Locate the cell with the specified text and output its [X, Y] center coordinate. 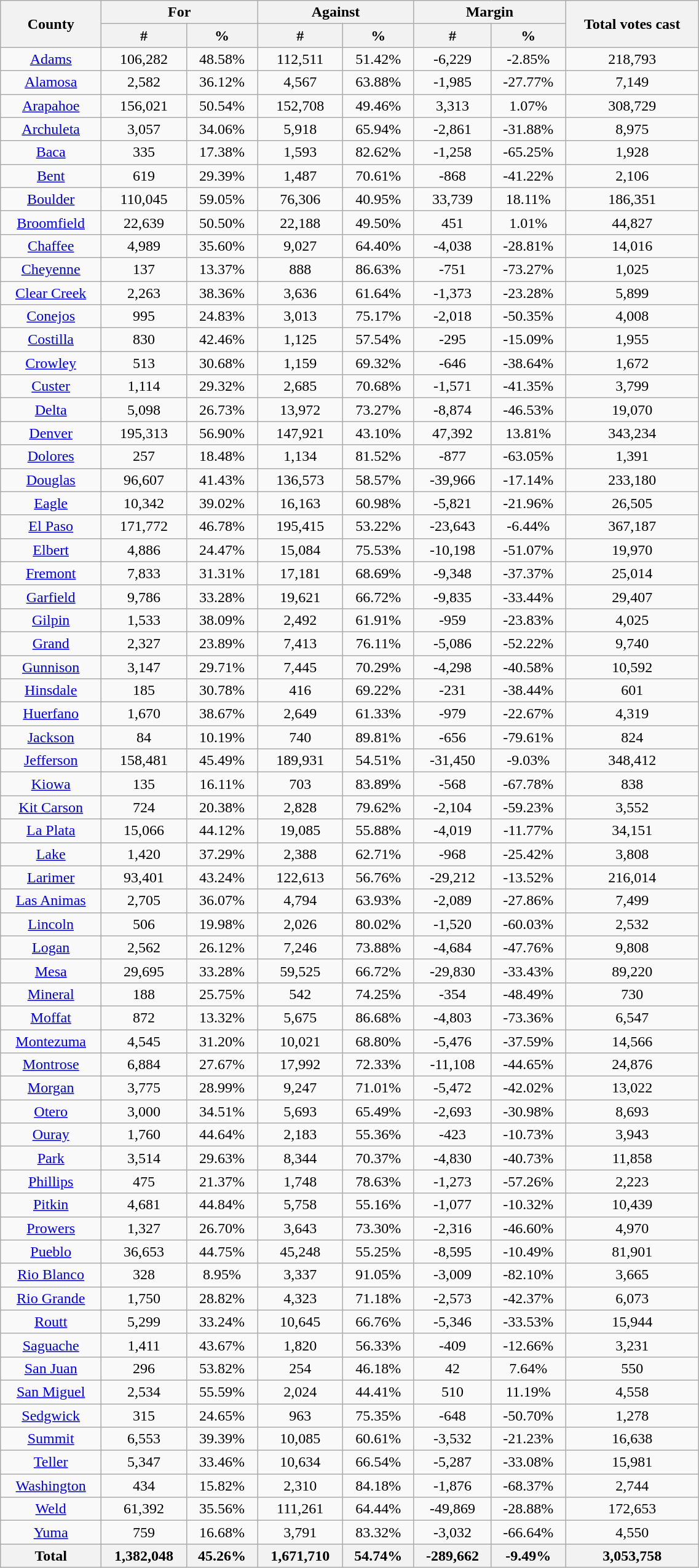
39.39% [221, 1439]
46.18% [379, 1368]
3,636 [300, 293]
60.98% [379, 503]
-3,532 [452, 1439]
2,026 [300, 924]
7,413 [300, 643]
830 [144, 340]
-4,830 [452, 1158]
-1,258 [452, 152]
3,775 [144, 1088]
Washington [51, 1486]
9,786 [144, 597]
4,545 [144, 1041]
-28.81% [529, 246]
11.19% [529, 1392]
Jefferson [51, 761]
888 [300, 269]
36,653 [144, 1252]
6,553 [144, 1439]
-33.08% [529, 1462]
34.51% [221, 1111]
601 [632, 691]
-5,472 [452, 1088]
8.95% [221, 1275]
-1,077 [452, 1205]
-646 [452, 363]
-979 [452, 714]
55.36% [379, 1135]
Park [51, 1158]
7,149 [632, 82]
24.65% [221, 1415]
-959 [452, 620]
-1,273 [452, 1182]
Costilla [51, 340]
15,066 [144, 831]
1,750 [144, 1298]
1,114 [144, 386]
147,921 [300, 433]
25.75% [221, 994]
-11,108 [452, 1065]
Margin [489, 12]
Adams [51, 59]
-4,019 [452, 831]
73.27% [379, 410]
Phillips [51, 1182]
-65.25% [529, 152]
29,407 [632, 597]
30.68% [221, 363]
Las Animas [51, 901]
78.63% [379, 1182]
1,670 [144, 714]
9,247 [300, 1088]
2,685 [300, 386]
2,534 [144, 1392]
14,566 [632, 1041]
-42.37% [529, 1298]
2,744 [632, 1486]
-31,450 [452, 761]
872 [144, 1017]
Elbert [51, 550]
14,016 [632, 246]
-21.23% [529, 1439]
-2,018 [452, 316]
186,351 [632, 199]
-10.32% [529, 1205]
4,008 [632, 316]
-3,032 [452, 1532]
-15.09% [529, 340]
Douglas [51, 480]
93,401 [144, 877]
Grand [51, 643]
61.64% [379, 293]
5,918 [300, 129]
18.48% [221, 457]
136,573 [300, 480]
55.88% [379, 831]
Baca [51, 152]
4,558 [632, 1392]
513 [144, 363]
10,439 [632, 1205]
6,884 [144, 1065]
152,708 [300, 106]
195,313 [144, 433]
57.54% [379, 340]
-37.37% [529, 573]
76.11% [379, 643]
61,392 [144, 1509]
44,827 [632, 222]
296 [144, 1368]
13,022 [632, 1088]
91.05% [379, 1275]
315 [144, 1415]
-2,316 [452, 1228]
434 [144, 1486]
Eagle [51, 503]
8,344 [300, 1158]
-5,346 [452, 1322]
-5,476 [452, 1041]
96,607 [144, 480]
506 [144, 924]
60.61% [379, 1439]
25,014 [632, 573]
55.16% [379, 1205]
-409 [452, 1345]
Routt [51, 1322]
19,621 [300, 597]
Sedgwick [51, 1415]
-13.52% [529, 877]
335 [144, 152]
53.82% [221, 1368]
218,793 [632, 59]
1,671,710 [300, 1556]
County [51, 24]
8,693 [632, 1111]
48.58% [221, 59]
3,337 [300, 1275]
-9.03% [529, 761]
740 [300, 737]
Teller [51, 1462]
-656 [452, 737]
68.69% [379, 573]
1,820 [300, 1345]
Against [336, 12]
5,693 [300, 1111]
-4,298 [452, 667]
45.49% [221, 761]
-5,086 [452, 643]
9,027 [300, 246]
3,000 [144, 1111]
1,134 [300, 457]
6,073 [632, 1298]
-1,520 [452, 924]
122,613 [300, 877]
-51.07% [529, 550]
3,013 [300, 316]
2,562 [144, 947]
Custer [51, 386]
759 [144, 1532]
-48.49% [529, 994]
75.17% [379, 316]
37.29% [221, 854]
-59.23% [529, 807]
4,567 [300, 82]
-9.49% [529, 1556]
Morgan [51, 1088]
5,675 [300, 1017]
-10.49% [529, 1252]
Kit Carson [51, 807]
Delta [51, 410]
550 [632, 1368]
1,928 [632, 152]
2,492 [300, 620]
4,794 [300, 901]
8,975 [632, 129]
135 [144, 784]
-2,861 [452, 129]
Yuma [51, 1532]
-30.98% [529, 1111]
Logan [51, 947]
-1,876 [452, 1486]
-23,643 [452, 527]
16.11% [221, 784]
44.12% [221, 831]
89,220 [632, 971]
44.84% [221, 1205]
-968 [452, 854]
-33.43% [529, 971]
Rio Grande [51, 1298]
-10.73% [529, 1135]
10,645 [300, 1322]
-23.83% [529, 620]
63.88% [379, 82]
-23.28% [529, 293]
61.91% [379, 620]
-28.88% [529, 1509]
17,181 [300, 573]
38.36% [221, 293]
Cheyenne [51, 269]
4,681 [144, 1205]
-9,348 [452, 573]
-6,229 [452, 59]
-354 [452, 994]
62.71% [379, 854]
Bent [51, 176]
4,319 [632, 714]
1,327 [144, 1228]
-39,966 [452, 480]
-868 [452, 176]
3,808 [632, 854]
111,261 [300, 1509]
72.33% [379, 1065]
10,021 [300, 1041]
-41.22% [529, 176]
43.10% [379, 433]
3,231 [632, 1345]
2,532 [632, 924]
724 [144, 807]
-52.22% [529, 643]
-63.05% [529, 457]
1,278 [632, 1415]
-2,573 [452, 1298]
-31.88% [529, 129]
Moffat [51, 1017]
64.40% [379, 246]
61.33% [379, 714]
31.31% [221, 573]
Total [51, 1556]
68.80% [379, 1041]
71.01% [379, 1088]
Fremont [51, 573]
44.41% [379, 1392]
1,593 [300, 152]
-2,693 [452, 1111]
-73.36% [529, 1017]
18.11% [529, 199]
2,183 [300, 1135]
10.19% [221, 737]
2,705 [144, 901]
-27.77% [529, 82]
44.64% [221, 1135]
Prowers [51, 1228]
51.42% [379, 59]
San Miguel [51, 1392]
Jackson [51, 737]
Huerfano [51, 714]
15,944 [632, 1322]
-29,830 [452, 971]
San Juan [51, 1368]
2,649 [300, 714]
-79.61% [529, 737]
1,125 [300, 340]
64.44% [379, 1509]
20.38% [221, 807]
49.50% [379, 222]
55.59% [221, 1392]
For [180, 12]
328 [144, 1275]
13.37% [221, 269]
34.06% [221, 129]
84 [144, 737]
7,499 [632, 901]
36.07% [221, 901]
2,327 [144, 643]
Archuleta [51, 129]
70.68% [379, 386]
-38.64% [529, 363]
-41.35% [529, 386]
Garfield [51, 597]
4,886 [144, 550]
-4,803 [452, 1017]
824 [632, 737]
Montezuma [51, 1041]
Kiowa [51, 784]
Alamosa [51, 82]
1,672 [632, 363]
995 [144, 316]
-877 [452, 457]
-73.27% [529, 269]
10,085 [300, 1439]
3,313 [452, 106]
3,799 [632, 386]
-33.44% [529, 597]
-21.96% [529, 503]
36.12% [221, 82]
Mesa [51, 971]
963 [300, 1415]
58.57% [379, 480]
76,306 [300, 199]
5,098 [144, 410]
La Plata [51, 831]
-2,104 [452, 807]
-8,874 [452, 410]
44.75% [221, 1252]
195,415 [300, 527]
-17.14% [529, 480]
158,481 [144, 761]
-10,198 [452, 550]
15.82% [221, 1486]
43.24% [221, 877]
-29,212 [452, 877]
39.02% [221, 503]
4,550 [632, 1532]
1,955 [632, 340]
38.67% [221, 714]
53.22% [379, 527]
50.50% [221, 222]
Pitkin [51, 1205]
29.32% [221, 386]
Crowley [51, 363]
-8,595 [452, 1252]
-47.76% [529, 947]
1,533 [144, 620]
-9,835 [452, 597]
-44.65% [529, 1065]
619 [144, 176]
Total votes cast [632, 24]
1,159 [300, 363]
65.49% [379, 1111]
451 [452, 222]
Lincoln [51, 924]
Conejos [51, 316]
Montrose [51, 1065]
24.83% [221, 316]
16,638 [632, 1439]
84.18% [379, 1486]
Rio Blanco [51, 1275]
29.71% [221, 667]
35.60% [221, 246]
73.30% [379, 1228]
34,151 [632, 831]
-11.77% [529, 831]
-5,821 [452, 503]
3,943 [632, 1135]
49.46% [379, 106]
82.62% [379, 152]
46.78% [221, 527]
56.33% [379, 1345]
5,758 [300, 1205]
-25.42% [529, 854]
45,248 [300, 1252]
510 [452, 1392]
47,392 [452, 433]
33.46% [221, 1462]
26.70% [221, 1228]
Larimer [51, 877]
3,053,758 [632, 1556]
Clear Creek [51, 293]
65.94% [379, 129]
86.63% [379, 269]
-2.85% [529, 59]
19.98% [221, 924]
5,347 [144, 1462]
6,547 [632, 1017]
66.54% [379, 1462]
3,665 [632, 1275]
71.18% [379, 1298]
2,828 [300, 807]
26,505 [632, 503]
106,282 [144, 59]
-6.44% [529, 527]
38.09% [221, 620]
Mineral [51, 994]
7,246 [300, 947]
3,643 [300, 1228]
83.32% [379, 1532]
-57.26% [529, 1182]
74.25% [379, 994]
16,163 [300, 503]
17.38% [221, 152]
257 [144, 457]
28.99% [221, 1088]
4,323 [300, 1298]
-751 [452, 269]
El Paso [51, 527]
80.02% [379, 924]
2,024 [300, 1392]
-27.86% [529, 901]
348,412 [632, 761]
41.43% [221, 480]
56.90% [221, 433]
Denver [51, 433]
13,972 [300, 410]
172,653 [632, 1509]
-40.58% [529, 667]
1.01% [529, 222]
308,729 [632, 106]
26.12% [221, 947]
Broomfield [51, 222]
31.20% [221, 1041]
13.81% [529, 433]
-42.02% [529, 1088]
33,739 [452, 199]
112,511 [300, 59]
1,411 [144, 1345]
70.29% [379, 667]
22,639 [144, 222]
-295 [452, 340]
233,180 [632, 480]
2,388 [300, 854]
3,552 [632, 807]
75.53% [379, 550]
4,989 [144, 246]
Ouray [51, 1135]
-4,038 [452, 246]
-1,571 [452, 386]
24.47% [221, 550]
-648 [452, 1415]
19,970 [632, 550]
28.82% [221, 1298]
3,791 [300, 1532]
29,695 [144, 971]
2,223 [632, 1182]
70.37% [379, 1158]
189,931 [300, 761]
-60.03% [529, 924]
83.89% [379, 784]
730 [632, 994]
Weld [51, 1509]
66.76% [379, 1322]
542 [300, 994]
15,981 [632, 1462]
188 [144, 994]
1,025 [632, 269]
-22.67% [529, 714]
9,808 [632, 947]
Saguache [51, 1345]
-289,662 [452, 1556]
15,084 [300, 550]
-46.60% [529, 1228]
89.81% [379, 737]
Lake [51, 854]
Summit [51, 1439]
40.95% [379, 199]
23.89% [221, 643]
9,740 [632, 643]
70.61% [379, 176]
-231 [452, 691]
2,263 [144, 293]
Otero [51, 1111]
19,085 [300, 831]
-1,373 [452, 293]
Pueblo [51, 1252]
-1,985 [452, 82]
-4,684 [452, 947]
54.51% [379, 761]
-68.37% [529, 1486]
2,106 [632, 176]
4,970 [632, 1228]
-5,287 [452, 1462]
42.46% [221, 340]
81,901 [632, 1252]
30.78% [221, 691]
1,382,048 [144, 1556]
54.74% [379, 1556]
7.64% [529, 1368]
10,592 [632, 667]
29.63% [221, 1158]
156,021 [144, 106]
-2,089 [452, 901]
69.22% [379, 691]
-568 [452, 784]
5,899 [632, 293]
3,514 [144, 1158]
-33.53% [529, 1322]
1.07% [529, 106]
1,420 [144, 854]
-38.44% [529, 691]
-3,009 [452, 1275]
69.32% [379, 363]
33.24% [221, 1322]
-37.59% [529, 1041]
86.68% [379, 1017]
29.39% [221, 176]
59.05% [221, 199]
4,025 [632, 620]
3,147 [144, 667]
1,748 [300, 1182]
-50.35% [529, 316]
75.35% [379, 1415]
Dolores [51, 457]
5,299 [144, 1322]
45.26% [221, 1556]
-12.66% [529, 1345]
81.52% [379, 457]
10,342 [144, 503]
13.32% [221, 1017]
Boulder [51, 199]
55.25% [379, 1252]
79.62% [379, 807]
16.68% [221, 1532]
Hinsdale [51, 691]
11,858 [632, 1158]
26.73% [221, 410]
838 [632, 784]
7,445 [300, 667]
19,070 [632, 410]
50.54% [221, 106]
17,992 [300, 1065]
43.67% [221, 1345]
7,833 [144, 573]
2,582 [144, 82]
22,188 [300, 222]
-67.78% [529, 784]
Chaffee [51, 246]
343,234 [632, 433]
171,772 [144, 527]
185 [144, 691]
1,391 [632, 457]
Arapahoe [51, 106]
59,525 [300, 971]
27.67% [221, 1065]
Gilpin [51, 620]
110,045 [144, 199]
10,634 [300, 1462]
254 [300, 1368]
-423 [452, 1135]
1,760 [144, 1135]
137 [144, 269]
2,310 [300, 1486]
Gunnison [51, 667]
416 [300, 691]
3,057 [144, 129]
63.93% [379, 901]
56.76% [379, 877]
-50.70% [529, 1415]
73.88% [379, 947]
42 [452, 1368]
1,487 [300, 176]
-82.10% [529, 1275]
-40.73% [529, 1158]
-49,869 [452, 1509]
-66.64% [529, 1532]
-46.53% [529, 410]
367,187 [632, 527]
24,876 [632, 1065]
703 [300, 784]
21.37% [221, 1182]
35.56% [221, 1509]
475 [144, 1182]
216,014 [632, 877]
